For the text-containing cell, return its midpoint in (X, Y) coordinate format. 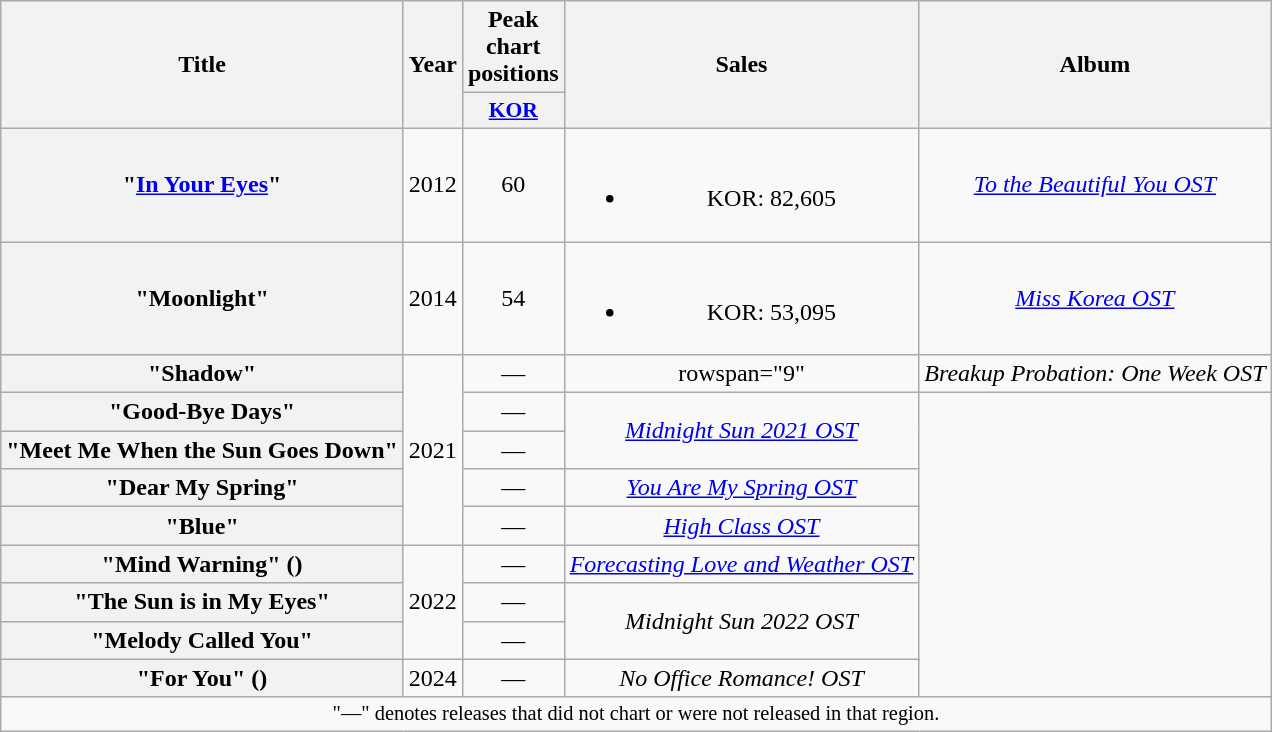
"Shadow" (202, 374)
Midnight Sun 2021 OST (742, 431)
Miss Korea OST (1095, 298)
2024 (432, 678)
Peak chart positions (513, 47)
Album (1095, 65)
Breakup Probation: One Week OST (1095, 374)
"The Sun is in My Eyes" (202, 602)
"Mind Warning" () (202, 564)
"—" denotes releases that did not chart or were not released in that region. (636, 714)
"Blue" (202, 526)
KOR: 53,095 (742, 298)
"Dear My Spring" (202, 488)
No Office Romance! OST (742, 678)
KOR (513, 111)
2012 (432, 184)
2021 (432, 450)
Midnight Sun 2022 OST (742, 621)
You Are My Spring OST (742, 488)
2022 (432, 602)
Forecasting Love and Weather OST (742, 564)
Sales (742, 65)
54 (513, 298)
"In Your Eyes" (202, 184)
60 (513, 184)
rowspan="9" (742, 374)
To the Beautiful You OST (1095, 184)
2014 (432, 298)
KOR: 82,605 (742, 184)
"Moonlight" (202, 298)
High Class OST (742, 526)
"Melody Called You" (202, 640)
Year (432, 65)
"Good-Bye Days" (202, 412)
"Meet Me When the Sun Goes Down" (202, 450)
Title (202, 65)
"For You" () (202, 678)
